Return [X, Y] of the center of cell containing provided text 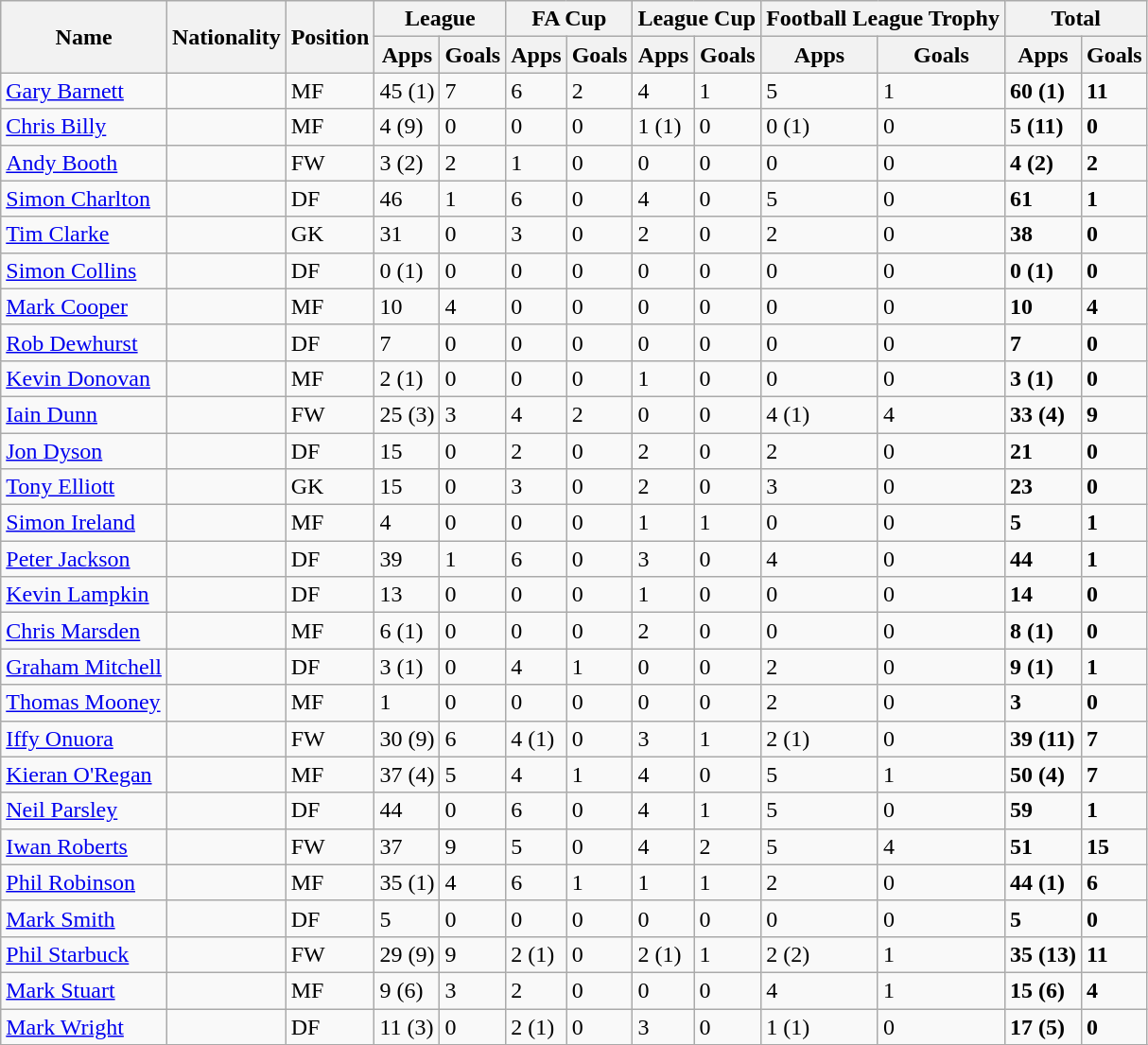
23 [1042, 487]
Kevin Donovan [84, 378]
3 (2) [407, 163]
25 (3) [407, 414]
31 [407, 235]
Gary Barnett [84, 91]
35 (1) [407, 882]
11 (3) [407, 1026]
Simon Collins [84, 270]
Phil Robinson [84, 882]
50 (4) [1042, 775]
46 [407, 199]
FA Cup [569, 19]
37 (4) [407, 775]
Simon Charlton [84, 199]
Thomas Mooney [84, 703]
4 (9) [407, 127]
2 (2) [820, 954]
Total [1076, 19]
33 (4) [1042, 414]
Andy Booth [84, 163]
35 (13) [1042, 954]
Iwan Roberts [84, 846]
15 (6) [1042, 990]
30 (9) [407, 739]
Chris Billy [84, 127]
37 [407, 846]
39 (11) [1042, 739]
Neil Parsley [84, 810]
44 (1) [1042, 882]
8 (1) [1042, 631]
League Cup [697, 19]
29 (9) [407, 954]
Iffy Onuora [84, 739]
14 [1042, 595]
Iain Dunn [84, 414]
Tony Elliott [84, 487]
9 (6) [407, 990]
4 (2) [1042, 163]
Peter Jackson [84, 559]
League [441, 19]
60 (1) [1042, 91]
13 [407, 595]
Mark Stuart [84, 990]
17 (5) [1042, 1026]
Football League Trophy [883, 19]
Position [330, 37]
Mark Smith [84, 918]
59 [1042, 810]
Nationality [226, 37]
45 (1) [407, 91]
Simon Ireland [84, 523]
Mark Wright [84, 1026]
61 [1042, 199]
9 (1) [1042, 667]
Chris Marsden [84, 631]
Name [84, 37]
Graham Mitchell [84, 667]
Jon Dyson [84, 451]
Kieran O'Regan [84, 775]
Tim Clarke [84, 235]
51 [1042, 846]
Phil Starbuck [84, 954]
6 (1) [407, 631]
21 [1042, 451]
38 [1042, 235]
Mark Cooper [84, 306]
5 (11) [1042, 127]
Kevin Lampkin [84, 595]
39 [407, 559]
Rob Dewhurst [84, 342]
